Search for the cell housing the specified text and yield its [x, y] center coordinate. 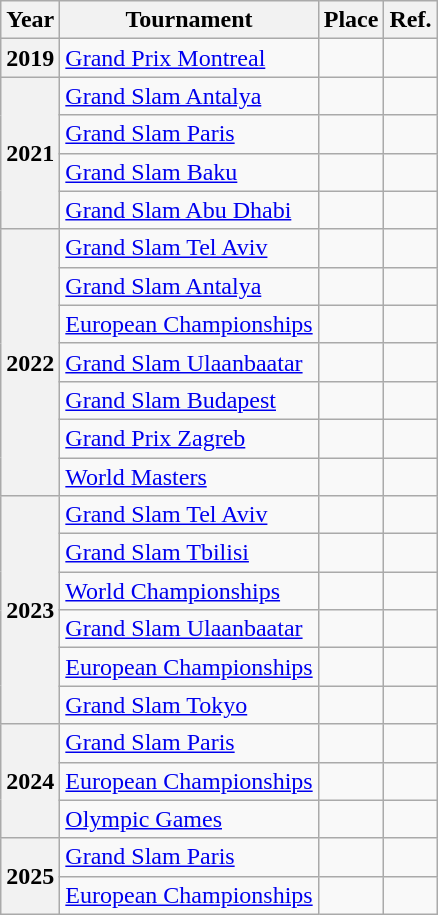
Grand Slam Baku [189, 172]
Grand Slam Tbilisi [189, 553]
Tournament [189, 20]
World Masters [189, 477]
2019 [30, 58]
Grand Prix Zagreb [189, 438]
Olympic Games [189, 819]
Grand Prix Montreal [189, 58]
Grand Slam Abu Dhabi [189, 210]
2022 [30, 362]
2023 [30, 610]
Grand Slam Budapest [189, 400]
World Championships [189, 591]
2025 [30, 876]
2021 [30, 153]
Grand Slam Tokyo [189, 705]
2024 [30, 781]
Ref. [410, 20]
Place [351, 20]
Year [30, 20]
